Determine the [X, Y] coordinate at the center of the cell enclosing the given text.  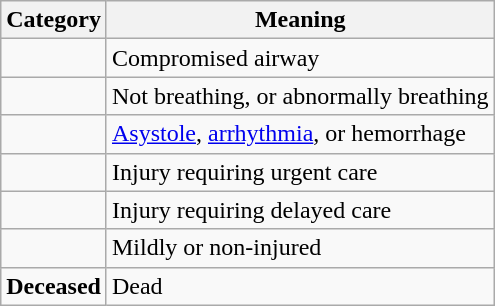
Not breathing, or abnormally breathing [300, 96]
Meaning [300, 20]
Compromised airway [300, 58]
Asystole, arrhythmia, or hemorrhage [300, 134]
Mildly or non-injured [300, 248]
Deceased [54, 286]
Dead [300, 286]
Injury requiring delayed care [300, 210]
Injury requiring urgent care [300, 172]
Category [54, 20]
